Identify which cell holds the provided text, then report its (x, y) central coordinate. 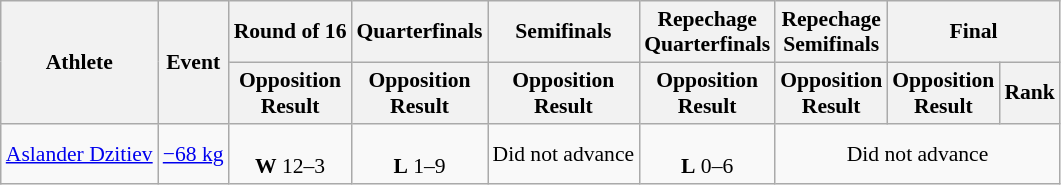
Repechage Quarterfinals (707, 32)
L 1–9 (419, 154)
Rank (1030, 92)
Aslander Dzitiev (80, 154)
Quarterfinals (419, 32)
W 12–3 (290, 154)
Repechage Semifinals (831, 32)
−68 kg (194, 154)
Athlete (80, 62)
Event (194, 62)
Final (974, 32)
Semifinals (564, 32)
L 0–6 (707, 154)
Round of 16 (290, 32)
